For the text-containing cell, return its midpoint in [x, y] coordinate format. 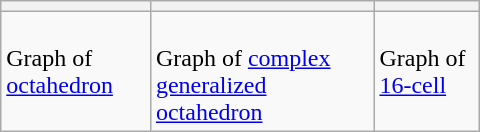
Graph of 16-cell [426, 72]
Graph of octahedron [76, 72]
Graph of complex generalized octahedron [262, 72]
